Provide the [x, y] coordinate of the cell's center where the given text is located.  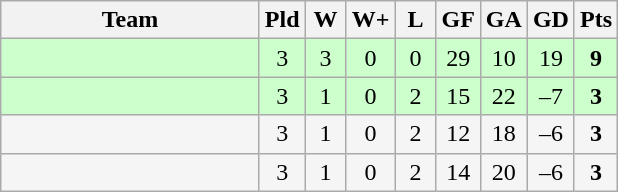
–7 [550, 96]
9 [596, 58]
Team [130, 20]
GD [550, 20]
18 [504, 134]
29 [458, 58]
L [416, 20]
22 [504, 96]
Pts [596, 20]
W+ [370, 20]
19 [550, 58]
14 [458, 172]
Pld [282, 20]
20 [504, 172]
10 [504, 58]
GF [458, 20]
15 [458, 96]
12 [458, 134]
W [326, 20]
GA [504, 20]
